Return the [x, y] coordinate for the center point of the cell that contains the specified text.  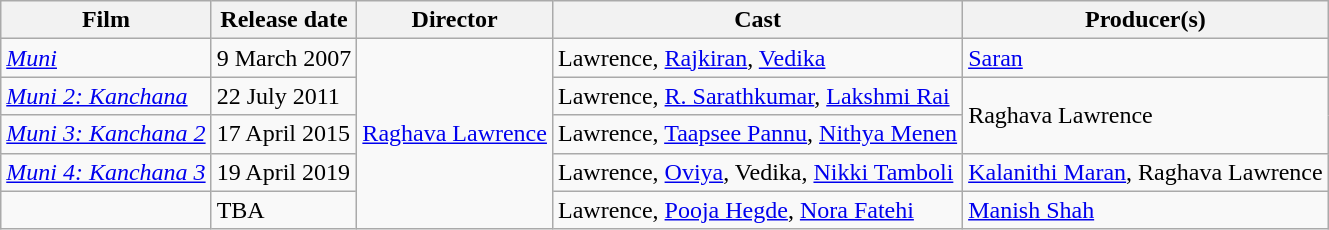
Kalanithi Maran, Raghava Lawrence [1146, 172]
9 March 2007 [284, 58]
Lawrence, R. Sarathkumar, Lakshmi Rai [757, 96]
Lawrence, Taapsee Pannu, Nithya Menen [757, 134]
Lawrence, Oviya, Vedika, Nikki Tamboli [757, 172]
17 April 2015 [284, 134]
19 April 2019 [284, 172]
Muni 3: Kanchana 2 [106, 134]
Release date [284, 20]
Saran [1146, 58]
Manish Shah [1146, 210]
Muni 2: Kanchana [106, 96]
Muni [106, 58]
Cast [757, 20]
Producer(s) [1146, 20]
Lawrence, Pooja Hegde, Nora Fatehi [757, 210]
Lawrence, Rajkiran, Vedika [757, 58]
Muni 4: Kanchana 3 [106, 172]
22 July 2011 [284, 96]
Director [455, 20]
TBA [284, 210]
Film [106, 20]
